From the cell containing the given text, extract its center point as (x, y) coordinate. 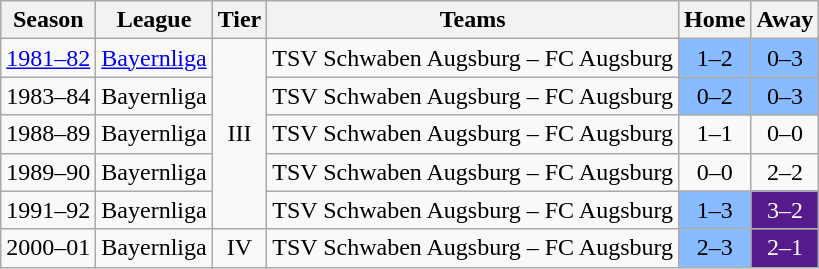
2–2 (785, 172)
1–2 (715, 58)
2–1 (785, 248)
1989–90 (48, 172)
1983–84 (48, 96)
IV (240, 248)
Home (715, 20)
2000–01 (48, 248)
1–3 (715, 210)
1988–89 (48, 134)
1991–92 (48, 210)
0–2 (715, 96)
Teams (473, 20)
1981–82 (48, 58)
2–3 (715, 248)
Tier (240, 20)
3–2 (785, 210)
1–1 (715, 134)
League (154, 20)
Away (785, 20)
III (240, 134)
Season (48, 20)
